Provide the (x, y) coordinate of the cell's center where the given text is located.  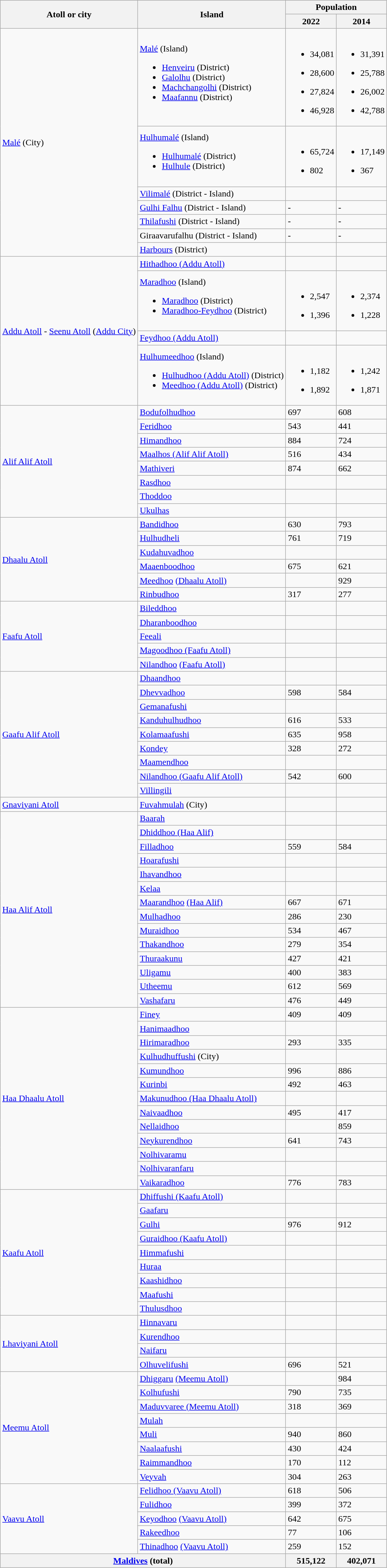
Mulah (212, 1420)
Ukulhas (212, 510)
402,071 (361, 1561)
569 (361, 986)
Kolamaafushi (212, 734)
516 (311, 454)
719 (361, 538)
Vaikaradhoo (212, 1182)
Hulhumeedhoo (Island)Hulhudhoo (Addu Atoll) (District)Meedhoo (Addu Atoll) (District) (212, 375)
783 (361, 1182)
230 (361, 916)
Thakandhoo (212, 944)
369 (361, 1406)
Nolhivaranfaru (212, 1168)
Ihavandhoo (212, 875)
Dhiffushi (Kaafu Atoll) (212, 1196)
421 (361, 958)
Thinadhoo (Vaavu Atoll) (212, 1547)
Rasdhoo (212, 482)
Hirimaradhoo (212, 1042)
Rinbudhoo (212, 594)
Kumundhoo (212, 1070)
106 (361, 1533)
671 (361, 902)
Kaafu Atoll (69, 1252)
662 (361, 468)
Gulhi Falhu (District - Island) (212, 207)
Vashafaru (212, 1000)
984 (361, 1379)
Kolhufushi (212, 1393)
667 (311, 902)
697 (311, 412)
612 (311, 986)
761 (311, 538)
Nilandhoo (Faafu Atoll) (212, 664)
598 (311, 692)
630 (311, 524)
495 (311, 1113)
Haa Alif Atoll (69, 909)
Bodufolhudhoo (212, 412)
Meemu Atoll (69, 1427)
Maamendhoo (212, 762)
1,2421,871 (361, 375)
616 (311, 720)
277 (361, 594)
434 (361, 454)
2,3741,228 (361, 301)
424 (361, 1448)
940 (311, 1434)
Dharanboodhoo (212, 622)
534 (311, 930)
Filladhoo (212, 847)
170 (311, 1462)
Thilafushi (District - Island) (212, 221)
Hulhumalé (Island)Hulhumalé (District)Hulhule (District) (212, 156)
Gaafu Alif Atoll (69, 734)
Maalhos (Alif Alif Atoll) (212, 454)
Nilandhoo (Gaafu Alif Atoll) (212, 776)
Neykurendhoo (212, 1140)
Malé (City) (69, 142)
Addu Atoll - Seenu Atoll (Addu City) (69, 331)
Mulhadhoo (212, 916)
Magoodhoo (Faafu Atoll) (212, 650)
Dhiddhoo (Haa Alif) (212, 832)
Thuraakunu (212, 958)
Fulidhoo (212, 1504)
776 (311, 1182)
976 (311, 1224)
642 (311, 1518)
Dhiggaru (Meemu Atoll) (212, 1379)
279 (311, 944)
430 (311, 1448)
427 (311, 958)
Muraidhoo (212, 930)
Naivaadhoo (212, 1113)
608 (361, 412)
743 (361, 1140)
Thoddoo (212, 496)
Gemanafushi (212, 706)
621 (361, 566)
Feridhoo (212, 426)
492 (311, 1085)
Hithadhoo (Addu Atoll) (212, 263)
Felidhoo (Vaavu Atoll) (212, 1490)
Himmafushi (212, 1252)
Baarah (212, 818)
Bandidhoo (212, 524)
328 (311, 748)
Dhevvadhoo (212, 692)
Hinnavaru (212, 1323)
Vaavu Atoll (69, 1518)
Lhaviyani Atoll (69, 1344)
521 (361, 1365)
Hulhudheli (212, 538)
533 (361, 720)
417 (361, 1113)
Bileddhoo (212, 608)
263 (361, 1476)
618 (311, 1490)
874 (311, 468)
Rakeedhoo (212, 1533)
Utheemu (212, 986)
Mathiveri (212, 468)
793 (361, 524)
467 (361, 930)
735 (361, 1393)
286 (311, 916)
Dhaalu Atoll (69, 559)
Thulusdhoo (212, 1309)
399 (311, 1504)
Feydhoo (Addu Atoll) (212, 338)
Kanduhulhudhoo (212, 720)
34,08128,60027,82446,928 (311, 77)
Gnaviyani Atoll (69, 804)
Naalaafushi (212, 1448)
17,149367 (361, 156)
77 (311, 1533)
559 (311, 847)
Atoll or city (69, 14)
152 (361, 1547)
Naifaru (212, 1351)
Island (212, 14)
Finey (212, 1014)
2014 (361, 21)
912 (361, 1224)
600 (361, 776)
Kurendhoo (212, 1337)
Maarandhoo (Haa Alif) (212, 902)
2022 (311, 21)
Gaafaru (212, 1210)
2,5471,396 (311, 301)
Alif Alif Atoll (69, 461)
542 (311, 776)
335 (361, 1042)
317 (311, 594)
Maradhoo (Island)Maradhoo (District)Maradhoo-Feydhoo (District) (212, 301)
Dhaandhoo (212, 678)
Fuvahmulah (City) (212, 804)
543 (311, 426)
31,39125,78826,00242,788 (361, 77)
1,1821,892 (311, 375)
641 (311, 1140)
Kaashidhoo (212, 1280)
Giraavarufalhu (District - Island) (212, 235)
696 (311, 1365)
Meedhoo (Dhaalu Atoll) (212, 580)
Maduvvaree (Meemu Atoll) (212, 1406)
886 (361, 1070)
272 (361, 748)
Nellaidhoo (212, 1127)
Hoarafushi (212, 861)
318 (311, 1406)
Kudahuvadhoo (212, 552)
Maafushi (212, 1295)
Raimmandhoo (212, 1462)
449 (361, 1000)
Olhuvelifushi (212, 1365)
Haa Dhaalu Atoll (69, 1099)
Vilimalé (District - Island) (212, 194)
441 (361, 426)
112 (361, 1462)
354 (361, 944)
400 (311, 972)
304 (311, 1476)
Kurinbi (212, 1085)
Uligamu (212, 972)
372 (361, 1504)
790 (311, 1393)
Guraidhoo (Kaafu Atoll) (212, 1238)
Malé (Island)Henveiru (District)Galolhu (District)Machchangolhi (District)Maafannu (District) (212, 77)
Keyodhoo (Vaavu Atoll) (212, 1518)
476 (311, 1000)
383 (361, 972)
293 (311, 1042)
860 (361, 1434)
259 (311, 1547)
Hanimaadhoo (212, 1028)
Feeali (212, 636)
Kelaa (212, 888)
Veyvah (212, 1476)
635 (311, 734)
996 (311, 1070)
884 (311, 440)
724 (361, 440)
506 (361, 1490)
Muli (212, 1434)
Himandhoo (212, 440)
463 (361, 1085)
Villingili (212, 790)
Makunudhoo (Haa Dhaalu Atoll) (212, 1099)
Kulhudhuffushi (City) (212, 1056)
Nolhivaramu (212, 1154)
Maaenboodhoo (212, 566)
Gulhi (212, 1224)
859 (361, 1127)
Huraa (212, 1266)
958 (361, 734)
65,724802 (311, 156)
Population (336, 7)
Harbours (District) (212, 249)
515,122 (311, 1561)
Faafu Atoll (69, 636)
Maldives (total) (143, 1561)
929 (361, 580)
Kondey (212, 748)
